Locate the cell with the specified text and output its (X, Y) center coordinate. 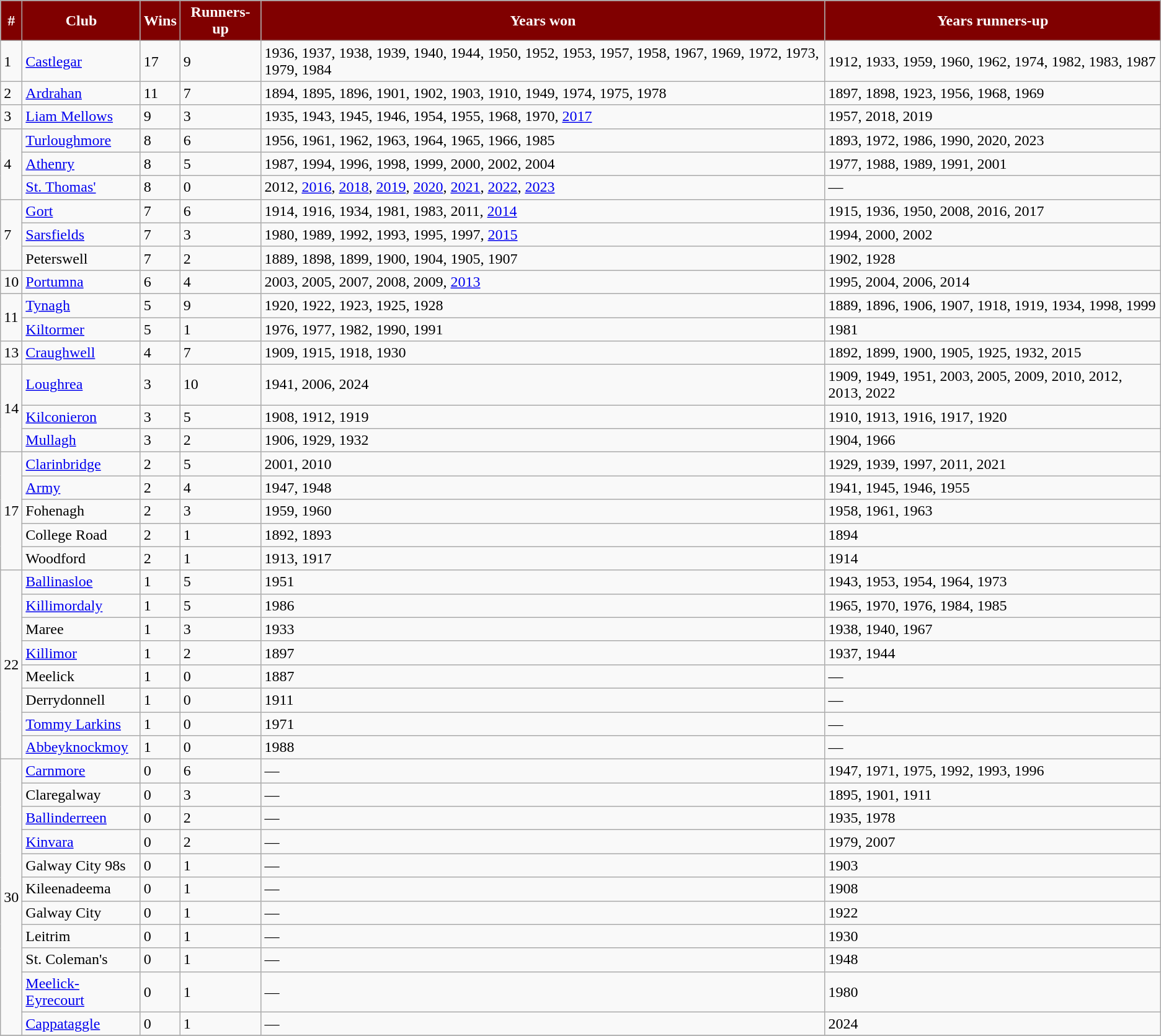
1965, 1970, 1976, 1984, 1985 (992, 605)
Kiltormer (81, 329)
Galway City (81, 913)
14 (11, 408)
1937, 1944 (992, 653)
1938, 1940, 1967 (992, 629)
Leitrim (81, 936)
Mullagh (81, 440)
Claregalway (81, 795)
Wins (160, 21)
1971 (543, 724)
1986 (543, 605)
Kileenadeema (81, 889)
Killimor (81, 653)
1935, 1943, 1945, 1946, 1954, 1955, 1968, 1970, 2017 (543, 117)
1951 (543, 582)
1889, 1896, 1906, 1907, 1918, 1919, 1934, 1998, 1999 (992, 305)
Abbeyknockmoy (81, 748)
1981 (992, 329)
# (11, 21)
1936, 1937, 1938, 1939, 1940, 1944, 1950, 1952, 1953, 1957, 1958, 1967, 1969, 1972, 1973, 1979, 1984 (543, 61)
30 (11, 898)
1930 (992, 936)
1933 (543, 629)
St. Thomas' (81, 187)
13 (11, 353)
1947, 1948 (543, 488)
Killimordaly (81, 605)
1892, 1899, 1900, 1905, 1925, 1932, 2015 (992, 353)
Castlegar (81, 61)
1893, 1972, 1986, 1990, 2020, 2023 (992, 140)
1941, 1945, 1946, 1955 (992, 488)
Sarsfields (81, 234)
Turloughmore (81, 140)
1912, 1933, 1959, 1960, 1962, 1974, 1982, 1983, 1987 (992, 61)
Runners-up (221, 21)
Fohenagh (81, 511)
1897 (543, 653)
1906, 1929, 1932 (543, 440)
1935, 1978 (992, 818)
Ardrahan (81, 93)
2003, 2005, 2007, 2008, 2009, 2013 (543, 282)
1977, 1988, 1989, 1991, 2001 (992, 164)
Maree (81, 629)
1894, 1895, 1896, 1901, 1902, 1903, 1910, 1949, 1974, 1975, 1978 (543, 93)
Clarinbridge (81, 464)
1958, 1961, 1963 (992, 511)
Kinvara (81, 842)
1892, 1893 (543, 535)
1909, 1915, 1918, 1930 (543, 353)
Tommy Larkins (81, 724)
2024 (992, 1024)
Portumna (81, 282)
Liam Mellows (81, 117)
Athenry (81, 164)
1909, 1949, 1951, 2003, 2005, 2009, 2010, 2012, 2013, 2022 (992, 385)
1889, 1898, 1899, 1900, 1904, 1905, 1907 (543, 258)
Years won (543, 21)
Cappataggle (81, 1024)
1987, 1994, 1996, 1998, 1999, 2000, 2002, 2004 (543, 164)
Gort (81, 211)
1976, 1977, 1982, 1990, 1991 (543, 329)
1894 (992, 535)
1922 (992, 913)
1920, 1922, 1923, 1925, 1928 (543, 305)
Woodford (81, 558)
1948 (992, 960)
1914, 1916, 1934, 1981, 1983, 2011, 2014 (543, 211)
1915, 1936, 1950, 2008, 2016, 2017 (992, 211)
Meelick-Eyrecourt (81, 991)
1941, 2006, 2024 (543, 385)
1988 (543, 748)
1947, 1971, 1975, 1992, 1993, 1996 (992, 771)
1995, 2004, 2006, 2014 (992, 282)
1897, 1898, 1923, 1956, 1968, 1969 (992, 93)
1956, 1961, 1962, 1963, 1964, 1965, 1966, 1985 (543, 140)
Army (81, 488)
1943, 1953, 1954, 1964, 1973 (992, 582)
1959, 1960 (543, 511)
1903 (992, 865)
Derrydonnell (81, 700)
Loughrea (81, 385)
College Road (81, 535)
Galway City 98s (81, 865)
22 (11, 664)
2001, 2010 (543, 464)
1908 (992, 889)
1980, 1989, 1992, 1993, 1995, 1997, 2015 (543, 234)
Peterswell (81, 258)
1910, 1913, 1916, 1917, 1920 (992, 417)
Carnmore (81, 771)
Ballinasloe (81, 582)
1914 (992, 558)
Meelick (81, 676)
1929, 1939, 1997, 2011, 2021 (992, 464)
1908, 1912, 1919 (543, 417)
1902, 1928 (992, 258)
Kilconieron (81, 417)
Ballinderreen (81, 818)
1980 (992, 991)
1895, 1901, 1911 (992, 795)
St. Coleman's (81, 960)
1957, 2018, 2019 (992, 117)
Club (81, 21)
Years runners-up (992, 21)
1994, 2000, 2002 (992, 234)
1979, 2007 (992, 842)
1913, 1917 (543, 558)
1911 (543, 700)
2012, 2016, 2018, 2019, 2020, 2021, 2022, 2023 (543, 187)
1904, 1966 (992, 440)
Tynagh (81, 305)
1887 (543, 676)
Craughwell (81, 353)
